Search for the cell housing the specified text and yield its [X, Y] center coordinate. 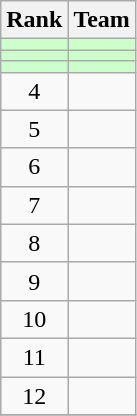
9 [34, 281]
7 [34, 205]
Team [102, 20]
11 [34, 357]
8 [34, 243]
6 [34, 167]
5 [34, 129]
Rank [34, 20]
4 [34, 91]
10 [34, 319]
12 [34, 395]
